Detect which cell encompasses the target text, then output its [x, y] center coordinate. 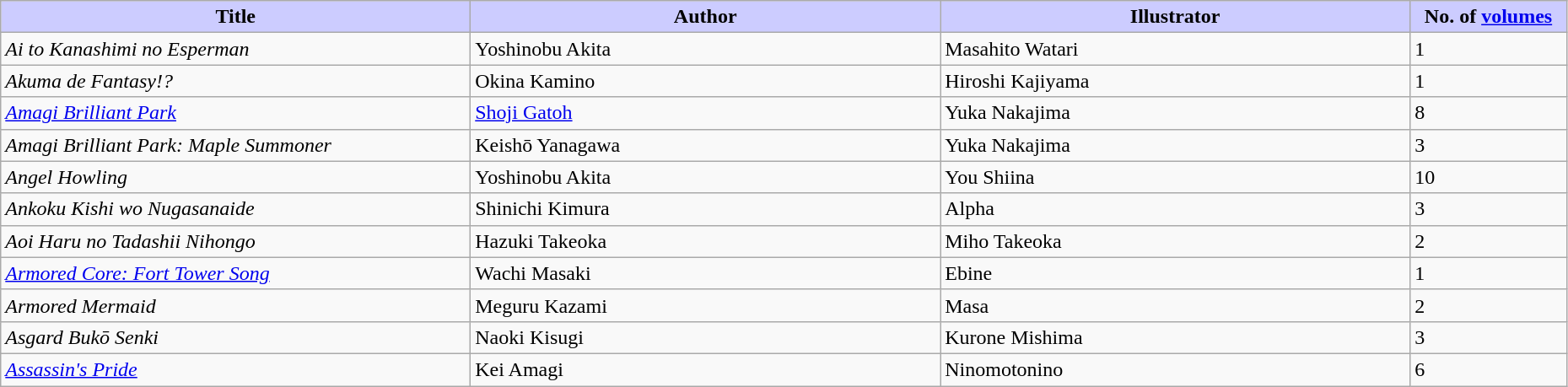
6 [1489, 369]
Hazuki Takeoka [705, 241]
Alpha [1176, 209]
Asgard Bukō Senki [236, 337]
8 [1489, 113]
Ankoku Kishi wo Nugasanaide [236, 209]
Shoji Gatoh [705, 113]
Ai to Kanashimi no Esperman [236, 49]
No. of volumes [1489, 17]
Ninomotonino [1176, 369]
Armored Mermaid [236, 305]
Author [705, 17]
Miho Takeoka [1176, 241]
Keishō Yanagawa [705, 145]
Armored Core: Fort Tower Song [236, 273]
Okina Kamino [705, 81]
Shinichi Kimura [705, 209]
Assassin's Pride [236, 369]
Title [236, 17]
Illustrator [1176, 17]
Angel Howling [236, 177]
Amagi Brilliant Park: Maple Summoner [236, 145]
Ebine [1176, 273]
Meguru Kazami [705, 305]
Akuma de Fantasy!? [236, 81]
10 [1489, 177]
Amagi Brilliant Park [236, 113]
Kei Amagi [705, 369]
You Shiina [1176, 177]
Aoi Haru no Tadashii Nihongo [236, 241]
Naoki Kisugi [705, 337]
Hiroshi Kajiyama [1176, 81]
Wachi Masaki [705, 273]
Kurone Mishima [1176, 337]
Masahito Watari [1176, 49]
Masa [1176, 305]
